Search for the cell housing the specified text and yield its (x, y) center coordinate. 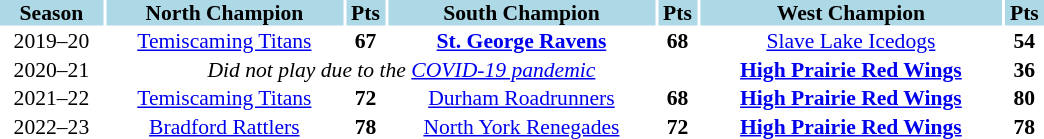
North Champion (224, 13)
West Champion (851, 13)
Season (52, 13)
Did not play due to the COVID-19 pandemic (402, 70)
72 (366, 99)
St. George Ravens (522, 41)
Durham Roadrunners (522, 99)
2019–20 (52, 41)
80 (1024, 99)
2021–22 (52, 99)
36 (1024, 70)
South Champion (522, 13)
54 (1024, 41)
67 (366, 41)
2020–21 (52, 70)
Slave Lake Icedogs (851, 41)
